Scan for the cell matching the given text and deliver its [x, y] coordinate at center. 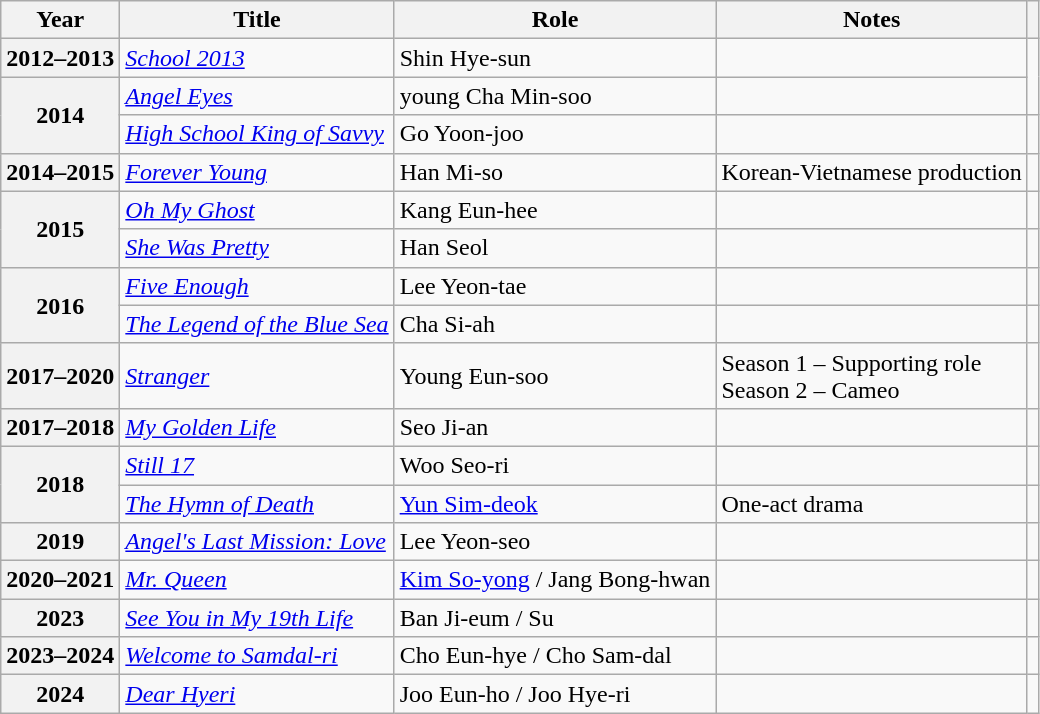
Woo Seo-ri [555, 465]
Shin Hye-sun [555, 58]
Angel's Last Mission: Love [257, 542]
Year [60, 20]
Lee Yeon-tae [555, 286]
See You in My 19th Life [257, 618]
2024 [60, 694]
2020–2021 [60, 580]
School 2013 [257, 58]
Joo Eun-ho / Joo Hye-ri [555, 694]
Cha Si-ah [555, 324]
She Was Pretty [257, 248]
Go Yoon-joo [555, 134]
Mr. Queen [257, 580]
Title [257, 20]
2017–2020 [60, 376]
Cho Eun-hye / Cho Sam-dal [555, 656]
Han Mi-so [555, 172]
The Legend of the Blue Sea [257, 324]
Role [555, 20]
High School King of Savvy [257, 134]
Angel Eyes [257, 96]
2015 [60, 229]
2018 [60, 484]
My Golden Life [257, 427]
2017–2018 [60, 427]
Still 17 [257, 465]
2012–2013 [60, 58]
Stranger [257, 376]
Five Enough [257, 286]
2023–2024 [60, 656]
2023 [60, 618]
Season 1 – Supporting roleSeason 2 – Cameo [872, 376]
Kang Eun-hee [555, 210]
Notes [872, 20]
Kim So-yong / Jang Bong-hwan [555, 580]
2014 [60, 115]
Yun Sim-deok [555, 503]
Young Eun-soo [555, 376]
Dear Hyeri [257, 694]
2014–2015 [60, 172]
Han Seol [555, 248]
Korean-Vietnamese production [872, 172]
Seo Ji-an [555, 427]
Oh My Ghost [257, 210]
One-act drama [872, 503]
2016 [60, 305]
2019 [60, 542]
Lee Yeon-seo [555, 542]
Welcome to Samdal-ri [257, 656]
Ban Ji-eum / Su [555, 618]
young Cha Min-soo [555, 96]
The Hymn of Death [257, 503]
Forever Young [257, 172]
